Locate the cell with the specified text and output its [x, y] center coordinate. 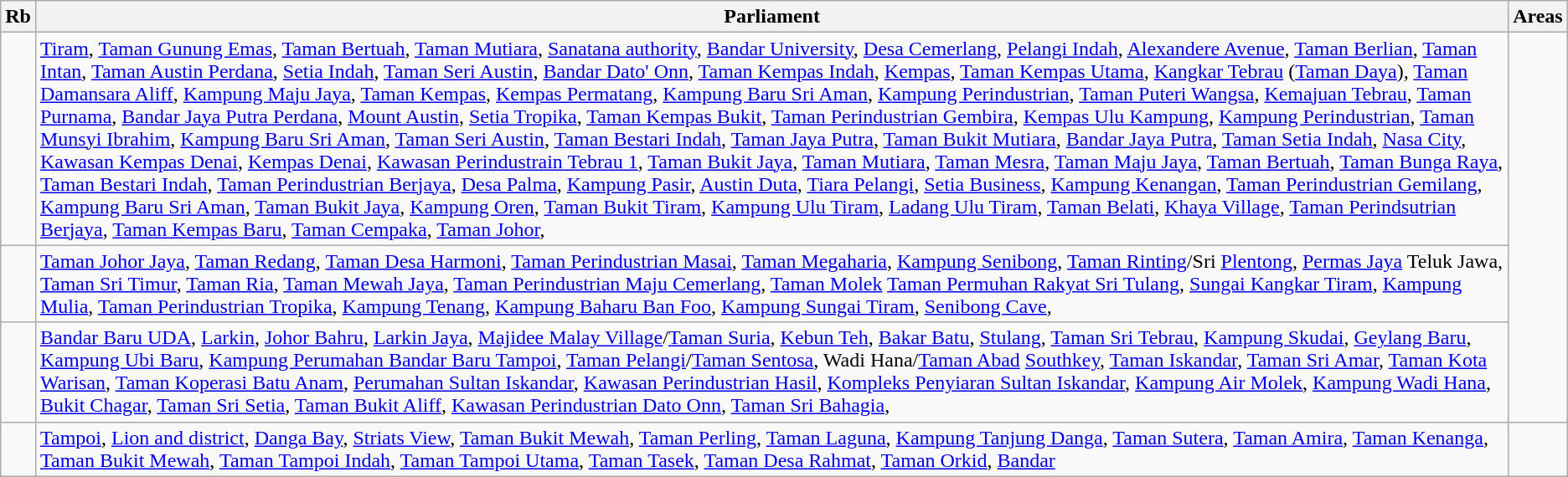
Rb [18, 17]
Parliament [771, 17]
Areas [1538, 17]
